Provide the (X, Y) coordinate of the cell's center where the given text is located.  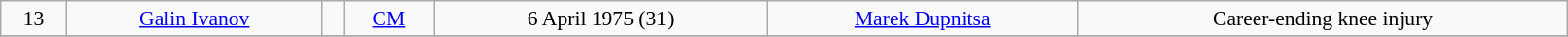
Marek Dupnitsa (923, 18)
CM (389, 18)
Galin Ivanov (195, 18)
Career-ending knee injury (1322, 18)
6 April 1975 (31) (601, 18)
13 (34, 18)
